Extract the (X, Y) coordinate from the center of the cell holding the provided text.  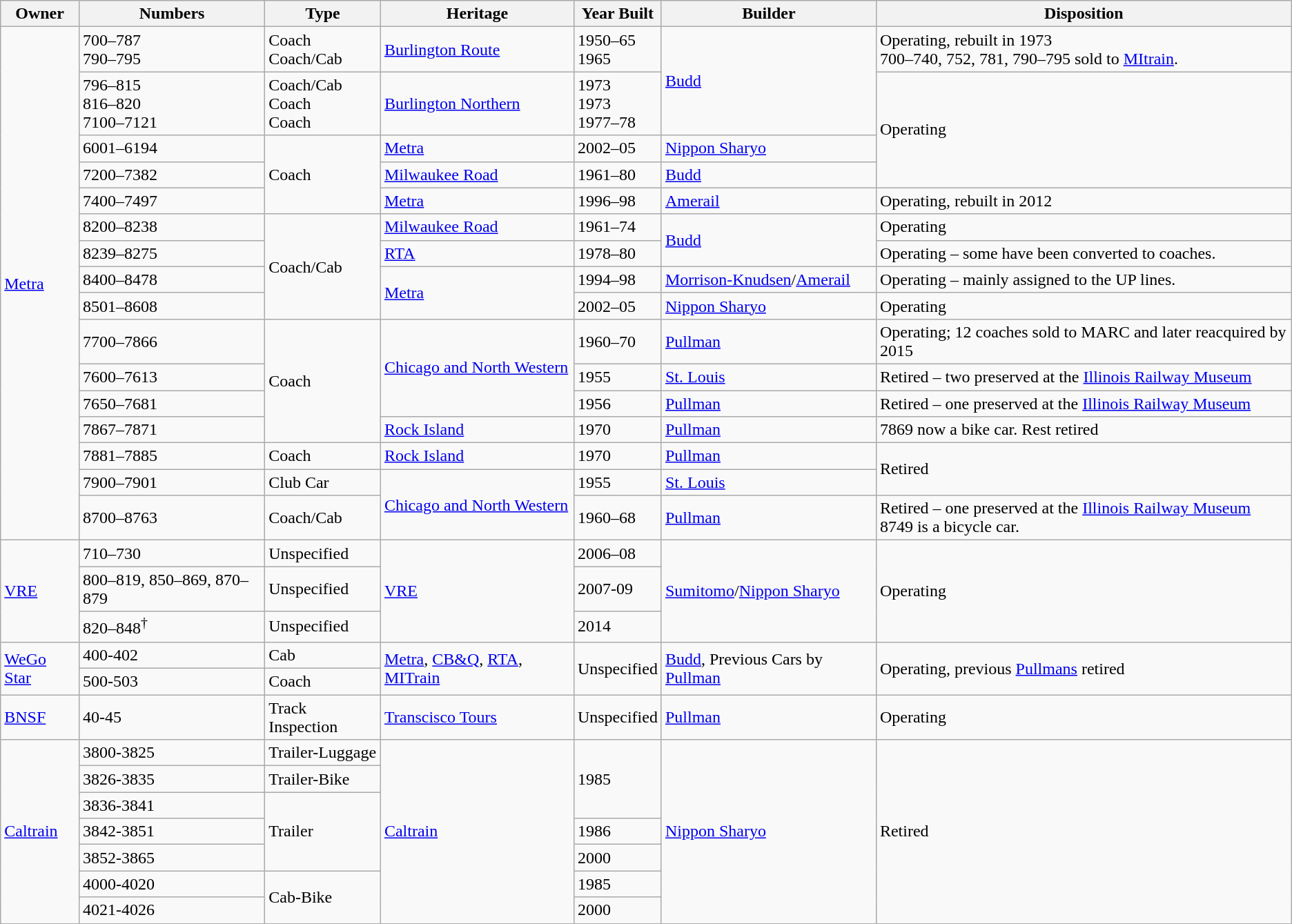
Disposition (1084, 14)
Operating, rebuilt in 1973700–740, 752, 781, 790–795 sold to MItrain. (1084, 50)
RTA (477, 253)
Heritage (477, 14)
40-45 (171, 718)
Retired – two preserved at the Illinois Railway Museum (1084, 377)
1961–80 (617, 175)
820–848† (171, 627)
Year Built (617, 14)
700–787790–795 (171, 50)
Operating, previous Pullmans retired (1084, 668)
Retired – one preserved at the Illinois Railway Museum8749 is a bicycle car. (1084, 518)
1950–651965 (617, 50)
1986 (617, 832)
7869 now a bike car. Rest retired (1084, 430)
WeGo Star (40, 668)
8400–8478 (171, 279)
6001–6194 (171, 148)
Track Inspection (323, 718)
Budd, Previous Cars by Pullman (769, 668)
Coach/CabCoachCoach (323, 104)
4021-4026 (171, 910)
3842-3851 (171, 832)
2014 (617, 627)
Trailer-Luggage (323, 753)
CoachCoach/Cab (323, 50)
Burlington Route (477, 50)
400-402 (171, 655)
Retired – one preserved at the Illinois Railway Museum (1084, 404)
Operating – mainly assigned to the UP lines. (1084, 279)
7867–7871 (171, 430)
Metra, CB&Q, RTA, MITrain (477, 668)
1960–70 (617, 341)
500-503 (171, 682)
800–819, 850–869, 870–879 (171, 589)
Sumitomo/Nippon Sharyo (769, 591)
Operating, rebuilt in 2012 (1084, 201)
Cab-Bike (323, 897)
Burlington Northern (477, 104)
1978–80 (617, 253)
7200–7382 (171, 175)
8700–8763 (171, 518)
Amerail (769, 201)
Builder (769, 14)
1996–98 (617, 201)
8501–8608 (171, 306)
Trailer (323, 832)
2007-09 (617, 589)
BNSF (40, 718)
710–730 (171, 553)
8200–8238 (171, 227)
1956 (617, 404)
1960–68 (617, 518)
7700–7866 (171, 341)
Type (323, 14)
796–815816–8207100–7121 (171, 104)
Club Car (323, 482)
3800-3825 (171, 753)
Cab (323, 655)
1961–74 (617, 227)
3836-3841 (171, 805)
3826-3835 (171, 779)
8239–8275 (171, 253)
197319731977–78 (617, 104)
Trailer-Bike (323, 779)
3852-3865 (171, 858)
7900–7901 (171, 482)
Morrison-Knudsen/Amerail (769, 279)
Operating; 12 coaches sold to MARC and later reacquired by 2015 (1084, 341)
2006–08 (617, 553)
1994–98 (617, 279)
Operating – some have been converted to coaches. (1084, 253)
7400–7497 (171, 201)
4000-4020 (171, 884)
7600–7613 (171, 377)
Owner (40, 14)
7650–7681 (171, 404)
Transcisco Tours (477, 718)
Numbers (171, 14)
7881–7885 (171, 456)
